Scan for the cell matching the given text and deliver its [x, y] coordinate at center. 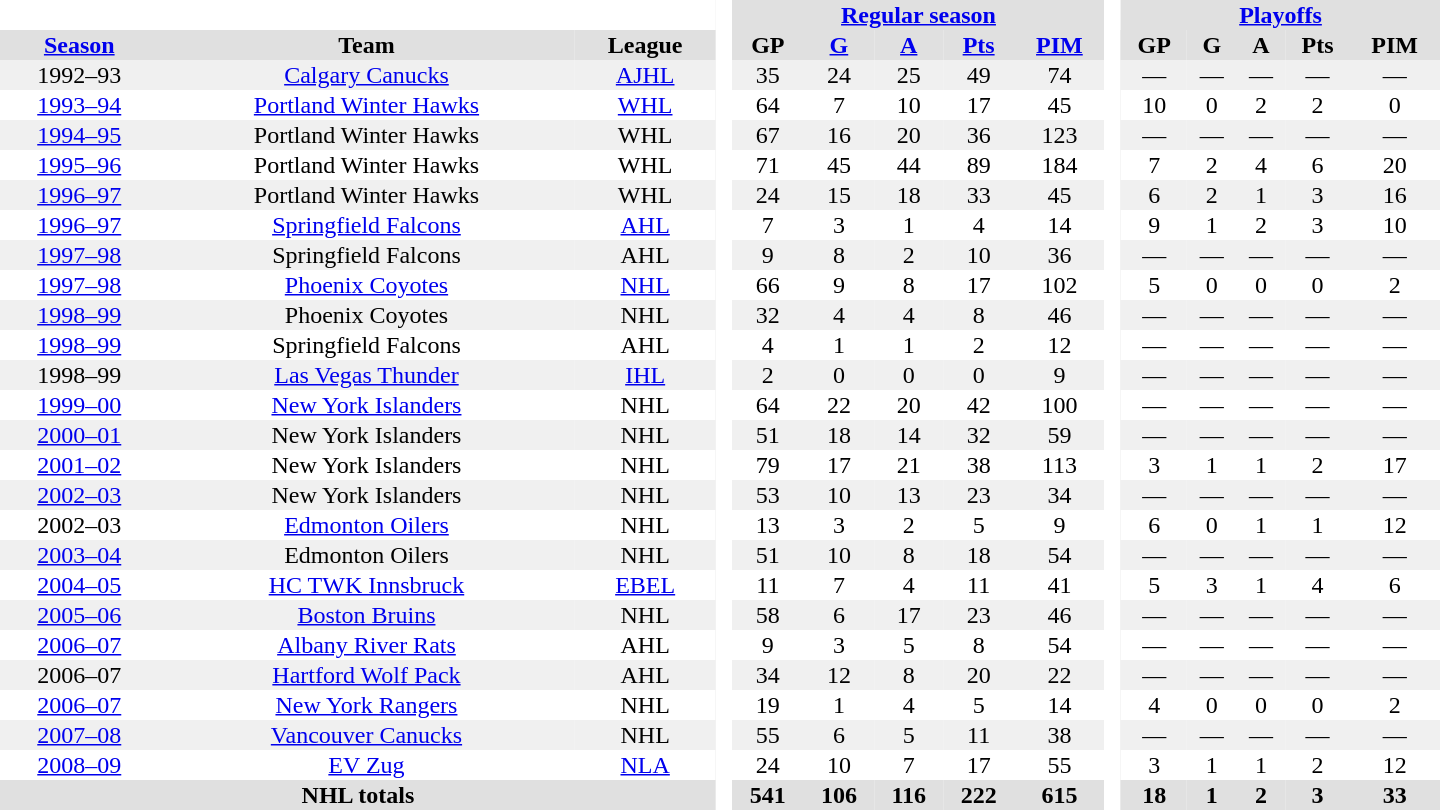
New York Rangers [367, 705]
Playoffs [1280, 15]
1994–95 [80, 135]
89 [978, 165]
58 [768, 615]
59 [1059, 435]
79 [768, 465]
123 [1059, 135]
66 [768, 285]
Regular season [918, 15]
NLA [645, 765]
106 [838, 795]
League [645, 45]
Calgary Canucks [367, 75]
116 [908, 795]
42 [978, 405]
2003–04 [80, 555]
100 [1059, 405]
15 [838, 195]
1992–93 [80, 75]
Season [80, 45]
541 [768, 795]
102 [1059, 285]
71 [768, 165]
2000–01 [80, 435]
IHL [645, 375]
67 [768, 135]
74 [1059, 75]
Las Vegas Thunder [367, 375]
25 [908, 75]
2001–02 [80, 465]
2007–08 [80, 735]
35 [768, 75]
21 [908, 465]
53 [768, 495]
EBEL [645, 585]
Albany River Rats [367, 645]
NHL totals [358, 795]
184 [1059, 165]
Vancouver Canucks [367, 735]
Boston Bruins [367, 615]
HC TWK Innsbruck [367, 585]
2008–09 [80, 765]
615 [1059, 795]
2004–05 [80, 585]
19 [768, 705]
1999–00 [80, 405]
1995–96 [80, 165]
Team [367, 45]
Hartford Wolf Pack [367, 675]
49 [978, 75]
41 [1059, 585]
1993–94 [80, 105]
2005–06 [80, 615]
44 [908, 165]
113 [1059, 465]
EV Zug [367, 765]
AJHL [645, 75]
222 [978, 795]
